Scan for the cell matching the given text and deliver its [X, Y] coordinate at center. 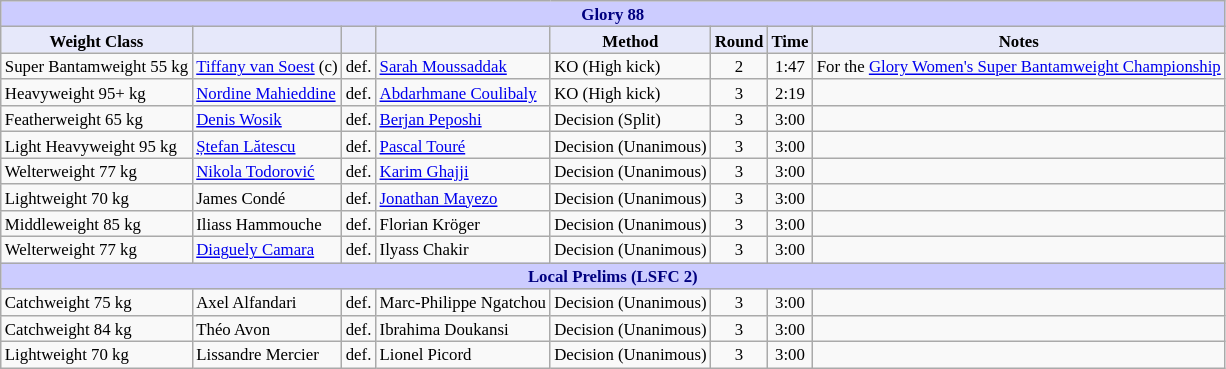
Théo Avon [266, 328]
For the Glory Women's Super Bantamweight Championship [1019, 66]
Nordine Mahieddine [266, 93]
Pascal Touré [462, 145]
Method [630, 40]
Lionel Picord [462, 355]
Time [790, 40]
2:19 [790, 93]
Middleweight 85 kg [96, 224]
Super Bantamweight 55 kg [96, 66]
Nikola Todorović [266, 171]
Catchweight 84 kg [96, 328]
Ștefan Lătescu [266, 145]
Berjan Peposhi [462, 119]
Ilyass Chakir [462, 250]
Featherweight 65 kg [96, 119]
Sarah Moussaddak [462, 66]
James Condé [266, 197]
Heavyweight 95+ kg [96, 93]
Lissandre Mercier [266, 355]
Denis Wosik [266, 119]
Tiffany van Soest (c) [266, 66]
Local Prelims (LSFC 2) [613, 276]
Florian Kröger [462, 224]
Weight Class [96, 40]
Light Heavyweight 95 kg [96, 145]
Diaguely Camara [266, 250]
Ibrahima Doukansi [462, 328]
Decision (Split) [630, 119]
Karim Ghajji [462, 171]
Marc-Philippe Ngatchou [462, 302]
Notes [1019, 40]
2 [740, 66]
Jonathan Mayezo [462, 197]
Iliass Hammouche [266, 224]
Axel Alfandari [266, 302]
1:47 [790, 66]
Round [740, 40]
Catchweight 75 kg [96, 302]
Glory 88 [613, 14]
Abdarhmane Coulibaly [462, 93]
